From the cell containing the given text, extract its center point as (X, Y) coordinate. 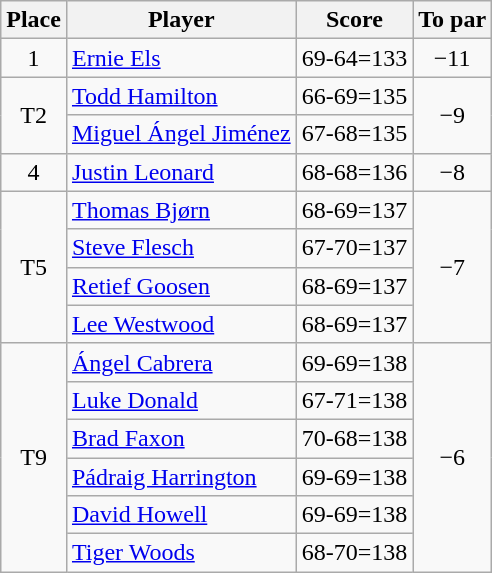
68-70=138 (354, 553)
67-68=135 (354, 134)
66-69=135 (354, 96)
T9 (34, 457)
−7 (452, 267)
−8 (452, 172)
Ángel Cabrera (181, 362)
Ernie Els (181, 58)
−11 (452, 58)
Pádraig Harrington (181, 477)
Justin Leonard (181, 172)
Miguel Ángel Jiménez (181, 134)
Retief Goosen (181, 286)
67-70=137 (354, 248)
Score (354, 20)
67-71=138 (354, 400)
T5 (34, 267)
Luke Donald (181, 400)
To par (452, 20)
Player (181, 20)
−9 (452, 115)
Steve Flesch (181, 248)
4 (34, 172)
1 (34, 58)
Thomas Bjørn (181, 210)
David Howell (181, 515)
68-68=136 (354, 172)
Brad Faxon (181, 438)
Lee Westwood (181, 324)
Place (34, 20)
T2 (34, 115)
Todd Hamilton (181, 96)
−6 (452, 457)
70-68=138 (354, 438)
Tiger Woods (181, 553)
69-64=133 (354, 58)
